From the cell containing the given text, extract its center point as [x, y] coordinate. 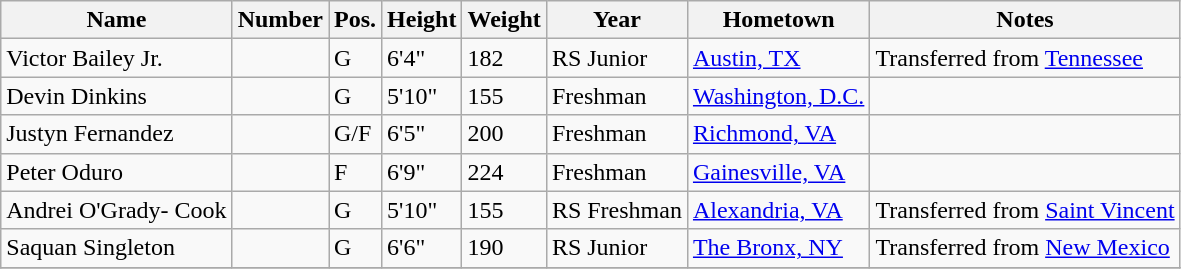
Transferred from Saint Vincent [1025, 210]
Pos. [354, 20]
Weight [504, 20]
190 [504, 248]
6'4" [422, 58]
Hometown [778, 20]
Andrei O'Grady- Cook [116, 210]
6'6" [422, 248]
224 [504, 172]
6'9" [422, 172]
Transferred from Tennessee [1025, 58]
6'5" [422, 134]
Victor Bailey Jr. [116, 58]
Year [616, 20]
Peter Oduro [116, 172]
Justyn Fernandez [116, 134]
182 [504, 58]
F [354, 172]
Saquan Singleton [116, 248]
Washington, D.C. [778, 96]
RS Freshman [616, 210]
Austin, TX [778, 58]
Richmond, VA [778, 134]
200 [504, 134]
Alexandria, VA [778, 210]
The Bronx, NY [778, 248]
Notes [1025, 20]
Transferred from New Mexico [1025, 248]
G/F [354, 134]
Name [116, 20]
Number [280, 20]
Devin Dinkins [116, 96]
Height [422, 20]
Gainesville, VA [778, 172]
